Pinpoint the cell where the given text exists, returning its [x, y] midpoint coordinate. 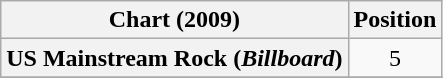
Position [395, 20]
US Mainstream Rock (Billboard) [174, 58]
Chart (2009) [174, 20]
5 [395, 58]
